Find where the given text appears and provide that cell's center as [X, Y] coordinate. 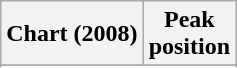
Peak position [189, 34]
Chart (2008) [72, 34]
